Determine the (x, y) coordinate at the center of the cell enclosing the given text.  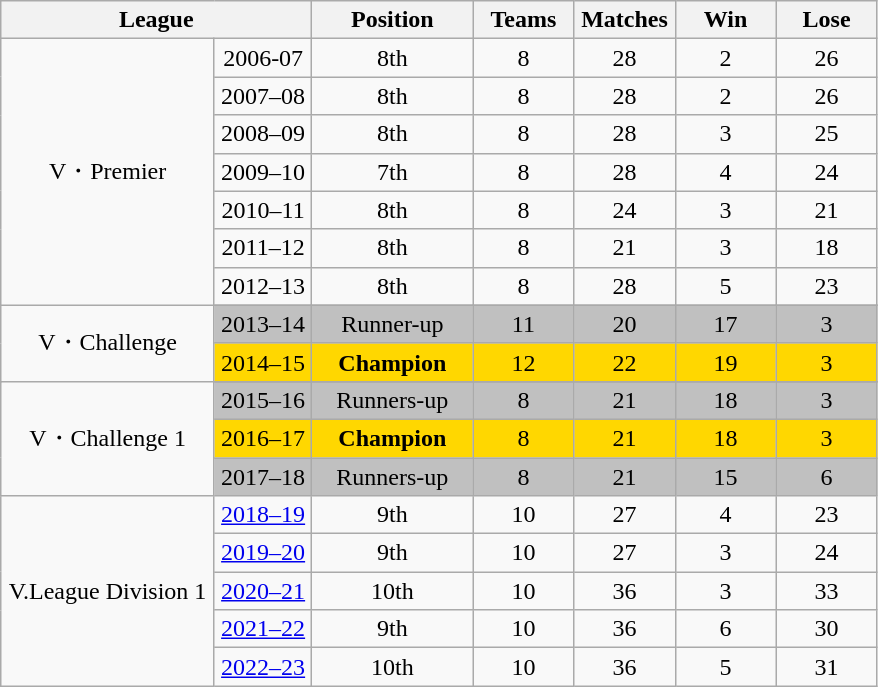
2022–23 (262, 667)
7th (392, 172)
2010–11 (262, 210)
Matches (624, 20)
2016–17 (262, 438)
2009–10 (262, 172)
League (156, 20)
V.League Division 1 (108, 591)
2015–16 (262, 400)
17 (726, 324)
2020–21 (262, 591)
2012–13 (262, 286)
11 (524, 324)
2013–14 (262, 324)
2018–19 (262, 515)
25 (826, 134)
33 (826, 591)
2008–09 (262, 134)
22 (624, 362)
Position (392, 20)
2014–15 (262, 362)
2011–12 (262, 248)
15 (726, 477)
V・Challenge 1 (108, 438)
2006-07 (262, 58)
30 (826, 629)
19 (726, 362)
V・Challenge (108, 343)
Win (726, 20)
Runner-up (392, 324)
2019–20 (262, 553)
2017–18 (262, 477)
31 (826, 667)
12 (524, 362)
Lose (826, 20)
V・Premier (108, 172)
2021–22 (262, 629)
20 (624, 324)
2007–08 (262, 96)
Teams (524, 20)
